Provide the (x, y) coordinate of the cell's center where the given text is located.  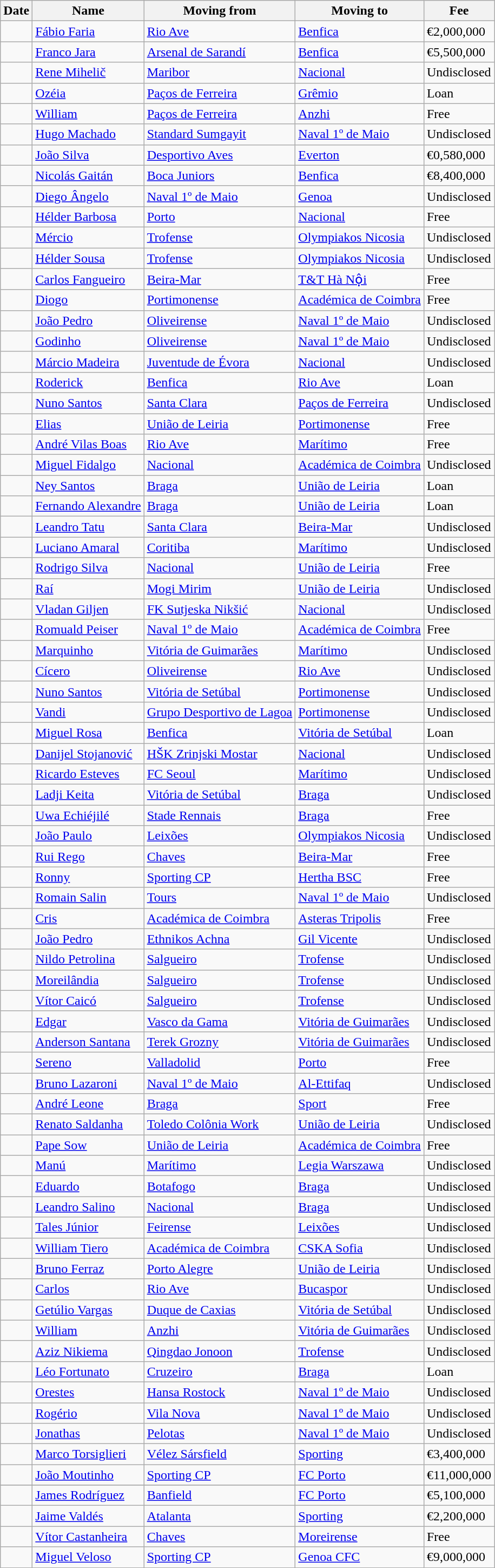
Léo Fortunato (88, 1371)
Terek Grozny (220, 1042)
Duque de Caxias (220, 1310)
Hélder Barbosa (88, 217)
Maribor (220, 73)
Cruzeiro (220, 1371)
Anderson Santana (88, 1042)
João Silva (88, 155)
Marquinho (88, 650)
Hugo Machado (88, 134)
Hélder Sousa (88, 258)
Getúlio Vargas (88, 1310)
Sereno (88, 1062)
Pape Sow (88, 1145)
Boca Juniors (220, 175)
Vila Nova (220, 1413)
Sport (360, 1104)
Tours (220, 898)
Manú (88, 1166)
Jonathas (88, 1434)
Desportivo Aves (220, 155)
Al-Ettifaq (360, 1083)
Vítor Caicó (88, 1001)
Hansa Rostock (220, 1392)
€5,500,000 (459, 52)
Grupo Desportivo de Lagoa (220, 712)
Rene Mihelič (88, 73)
€0,580,000 (459, 155)
Romuald Peiser (88, 630)
Orestes (88, 1392)
€5,100,000 (459, 1495)
Porto Alegre (220, 1269)
Moreirense (360, 1537)
Feirense (220, 1227)
FK Sutjeska Nikšić (220, 609)
Márcio Madeira (88, 362)
Diogo (88, 300)
Nildo Petrolina (88, 959)
Mércio (88, 237)
Arsenal de Sarandí (220, 52)
Eduardo (88, 1186)
André Vilas Boas (88, 445)
Genoa (360, 196)
Miguel Fidalgo (88, 465)
Romain Salin (88, 898)
Date (16, 11)
Fernando Alexandre (88, 506)
CSKA Sofia (360, 1248)
Cris (88, 918)
Legia Warszawa (360, 1166)
T&T Hà Nội (360, 279)
Everton (360, 155)
€2,200,000 (459, 1516)
Leandro Salino (88, 1207)
Name (88, 11)
Hertha BSC (360, 877)
€3,400,000 (459, 1454)
Ney Santos (88, 486)
Stade Rennais (220, 815)
Atalanta (220, 1516)
Vladan Giljen (88, 609)
Ladji Keita (88, 795)
Qingdao Jonoon (220, 1351)
Vandi (88, 712)
Bucaspor (360, 1289)
Luciano Amaral (88, 547)
Vélez Sársfield (220, 1454)
Moving from (220, 11)
Roderick (88, 382)
FC Seoul (220, 774)
Ricardo Esteves (88, 774)
Diego Ângelo (88, 196)
Toledo Colônia Work (220, 1125)
William Tiero (88, 1248)
Pelotas (220, 1434)
Grêmio (360, 93)
Miguel Rosa (88, 733)
Miguel Veloso (88, 1557)
Elias (88, 424)
Nicolás Gaitán (88, 175)
€9,000,000 (459, 1557)
Juventude de Évora (220, 362)
€8,400,000 (459, 175)
Mogi Mirim (220, 589)
Tales Júnior (88, 1227)
Standard Sumgayit (220, 134)
João Paulo (88, 836)
Bruno Lazaroni (88, 1083)
Gil Vicente (360, 939)
Coritiba (220, 547)
Ozéia (88, 93)
€2,000,000 (459, 31)
Carlos (88, 1289)
Franco Jara (88, 52)
Genoa CFC (360, 1557)
Moreilândia (88, 980)
Rogério (88, 1413)
Leandro Tatu (88, 527)
€11,000,000 (459, 1475)
Marco Torsiglieri (88, 1454)
Botafogo (220, 1186)
Cícero (88, 671)
Moving to (360, 11)
Rui Rego (88, 857)
Edgar (88, 1021)
Rodrigo Silva (88, 568)
Fee (459, 11)
Banfield (220, 1495)
Uwa Echiéjilé (88, 815)
Vítor Castanheira (88, 1537)
Vasco da Gama (220, 1021)
Valladolid (220, 1062)
Jaime Valdés (88, 1516)
Fábio Faria (88, 31)
Asteras Tripolis (360, 918)
André Leone (88, 1104)
Aziz Nikiema (88, 1351)
Carlos Fangueiro (88, 279)
Ethnikos Achna (220, 939)
Bruno Ferraz (88, 1269)
Godinho (88, 341)
João Moutinho (88, 1475)
Renato Saldanha (88, 1125)
Raí (88, 589)
James Rodríguez (88, 1495)
HŠK Zrinjski Mostar (220, 753)
Danijel Stojanović (88, 753)
Ronny (88, 877)
